For the text-containing cell, return its midpoint in [x, y] coordinate format. 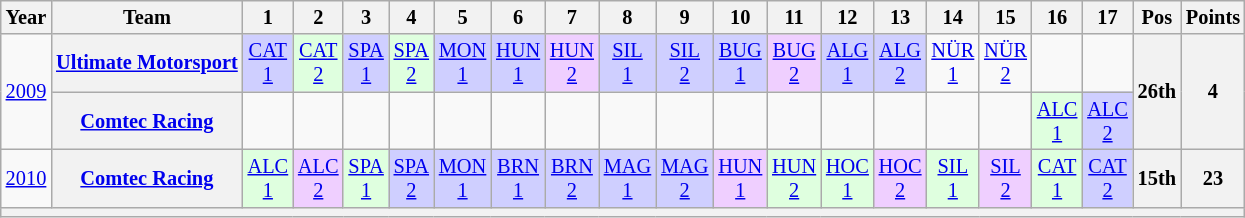
Year [26, 17]
3 [366, 17]
2010 [26, 178]
14 [952, 17]
NÜR1 [952, 63]
MAG1 [628, 178]
ALG1 [848, 63]
Pos [1157, 17]
15 [1006, 17]
NÜR2 [1006, 63]
23 [1213, 178]
2 [318, 17]
Points [1213, 17]
15th [1157, 178]
ALG2 [900, 63]
13 [900, 17]
26th [1157, 92]
BRN1 [518, 178]
6 [518, 17]
Team [146, 17]
BRN2 [572, 178]
17 [1107, 17]
BUG1 [740, 63]
Ultimate Motorsport [146, 63]
16 [1057, 17]
MAG2 [684, 178]
7 [572, 17]
9 [684, 17]
8 [628, 17]
12 [848, 17]
2009 [26, 92]
11 [794, 17]
5 [462, 17]
BUG2 [794, 63]
10 [740, 17]
1 [268, 17]
HOC1 [848, 178]
HOC2 [900, 178]
